Extract the [X, Y] coordinate from the center of the cell holding the provided text.  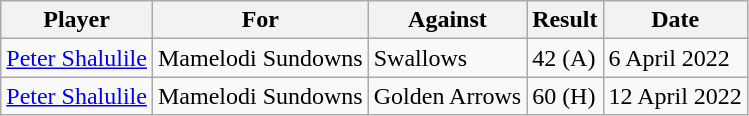
Result [565, 20]
Player [77, 20]
12 April 2022 [675, 96]
Golden Arrows [447, 96]
Date [675, 20]
Swallows [447, 58]
60 (H) [565, 96]
For [260, 20]
42 (A) [565, 58]
6 April 2022 [675, 58]
Against [447, 20]
